From the cell containing the given text, extract its center point as [x, y] coordinate. 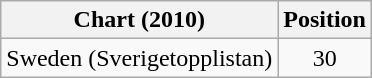
30 [325, 58]
Position [325, 20]
Chart (2010) [140, 20]
Sweden (Sverigetopplistan) [140, 58]
